Return the [X, Y] coordinate for the center point of the cell that contains the specified text.  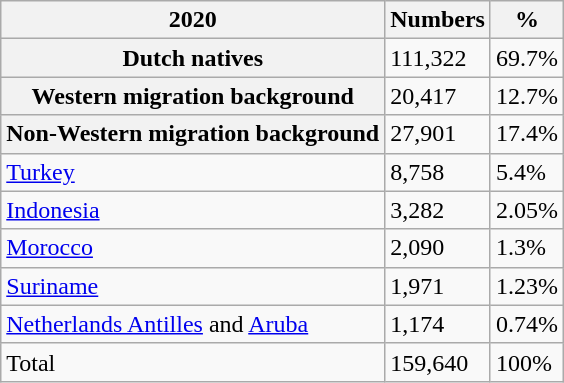
Indonesia [193, 210]
12.7% [526, 96]
% [526, 20]
1.23% [526, 286]
17.4% [526, 134]
Netherlands Antilles and Aruba [193, 324]
1.3% [526, 248]
Dutch natives [193, 58]
2020 [193, 20]
1,971 [438, 286]
Suriname [193, 286]
69.7% [526, 58]
3,282 [438, 210]
Turkey [193, 172]
2.05% [526, 210]
8,758 [438, 172]
111,322 [438, 58]
1,174 [438, 324]
Numbers [438, 20]
Western migration background [193, 96]
Non-Western migration background [193, 134]
27,901 [438, 134]
Morocco [193, 248]
5.4% [526, 172]
Total [193, 362]
20,417 [438, 96]
0.74% [526, 324]
100% [526, 362]
2,090 [438, 248]
159,640 [438, 362]
